For the text-containing cell, return its midpoint in (X, Y) coordinate format. 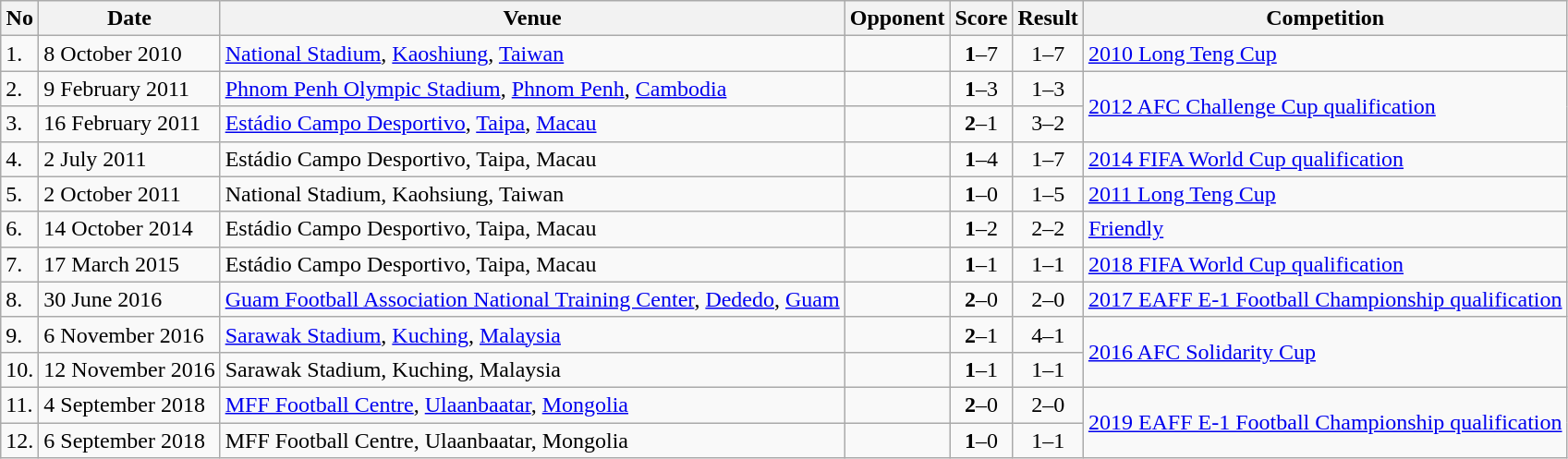
Guam Football Association National Training Center, Dededo, Guam (532, 299)
2010 Long Teng Cup (1325, 54)
3. (20, 124)
1–4 (981, 159)
2011 Long Teng Cup (1325, 194)
6 September 2018 (129, 441)
11. (20, 405)
30 June 2016 (129, 299)
Date (129, 18)
4–1 (1048, 334)
Opponent (897, 18)
5. (20, 194)
9 February 2011 (129, 89)
6. (20, 229)
16 February 2011 (129, 124)
Phnom Penh Olympic Stadium, Phnom Penh, Cambodia (532, 89)
2019 EAFF E-1 Football Championship qualification (1325, 422)
8. (20, 299)
National Stadium, Kaohsiung, Taiwan (532, 194)
8 October 2010 (129, 54)
No (20, 18)
Result (1048, 18)
Score (981, 18)
17 March 2015 (129, 264)
1–5 (1048, 194)
2014 FIFA World Cup qualification (1325, 159)
7. (20, 264)
2. (20, 89)
Friendly (1325, 229)
National Stadium, Kaoshiung, Taiwan (532, 54)
2017 EAFF E-1 Football Championship qualification (1325, 299)
1–2 (981, 229)
1. (20, 54)
4. (20, 159)
3–2 (1048, 124)
14 October 2014 (129, 229)
2 October 2011 (129, 194)
2018 FIFA World Cup qualification (1325, 264)
2012 AFC Challenge Cup qualification (1325, 106)
6 November 2016 (129, 334)
12. (20, 441)
2–2 (1048, 229)
2 July 2011 (129, 159)
Competition (1325, 18)
Venue (532, 18)
4 September 2018 (129, 405)
12 November 2016 (129, 369)
10. (20, 369)
2016 AFC Solidarity Cup (1325, 352)
9. (20, 334)
